Extract the [x, y] coordinate from the center of the cell holding the provided text.  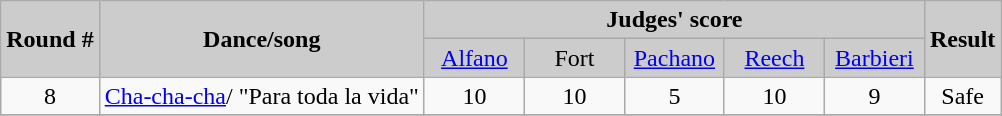
Fort [574, 58]
Dance/song [262, 39]
Result [962, 39]
Judges' score [674, 20]
Reech [774, 58]
Safe [962, 96]
Pachano [674, 58]
Barbieri [874, 58]
8 [50, 96]
Alfano [474, 58]
Cha-cha-cha/ "Para toda la vida" [262, 96]
9 [874, 96]
5 [674, 96]
Round # [50, 39]
